Extract the [X, Y] coordinate from the center of the cell holding the provided text.  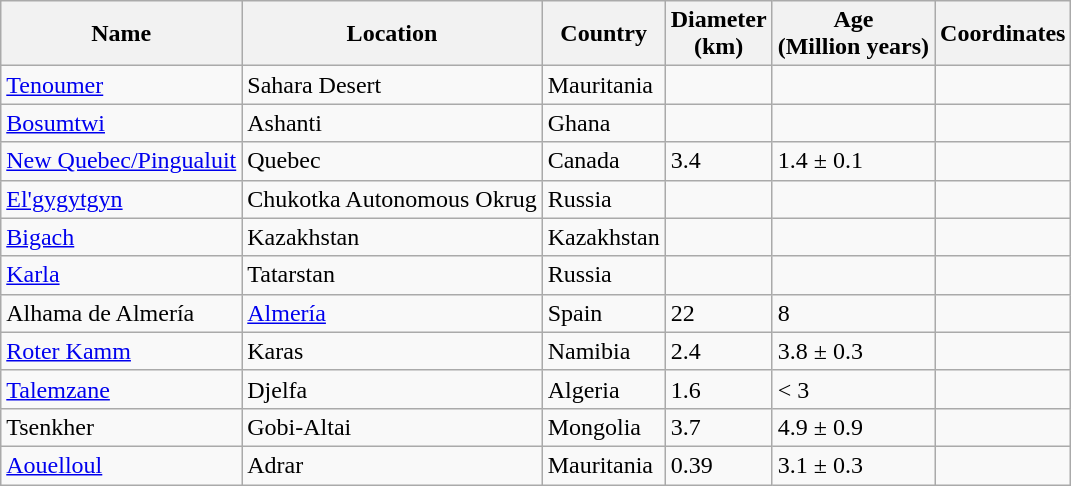
2.4 [718, 351]
Djelfa [392, 389]
22 [718, 313]
Roter Kamm [122, 351]
3.7 [718, 427]
El'gygytgyn [122, 199]
Name [122, 34]
Diameter(km) [718, 34]
Quebec [392, 161]
Bigach [122, 237]
3.4 [718, 161]
Algeria [604, 389]
3.1 ± 0.3 [853, 465]
Chukotka Autonomous Okrug [392, 199]
Tsenkher [122, 427]
Age(Million years) [853, 34]
1.6 [718, 389]
Adrar [392, 465]
Mongolia [604, 427]
< 3 [853, 389]
Spain [604, 313]
Karla [122, 275]
Namibia [604, 351]
Karas [392, 351]
Country [604, 34]
Tenoumer [122, 85]
Tatarstan [392, 275]
Bosumtwi [122, 123]
Alhama de Almería [122, 313]
Gobi-Altai [392, 427]
Coordinates [1003, 34]
Ashanti [392, 123]
4.9 ± 0.9 [853, 427]
1.4 ± 0.1 [853, 161]
3.8 ± 0.3 [853, 351]
Canada [604, 161]
Sahara Desert [392, 85]
Almería [392, 313]
Aouelloul [122, 465]
Location [392, 34]
Ghana [604, 123]
0.39 [718, 465]
Talemzane [122, 389]
New Quebec/Pingualuit [122, 161]
8 [853, 313]
